Find where the given text appears and provide that cell's center as (X, Y) coordinate. 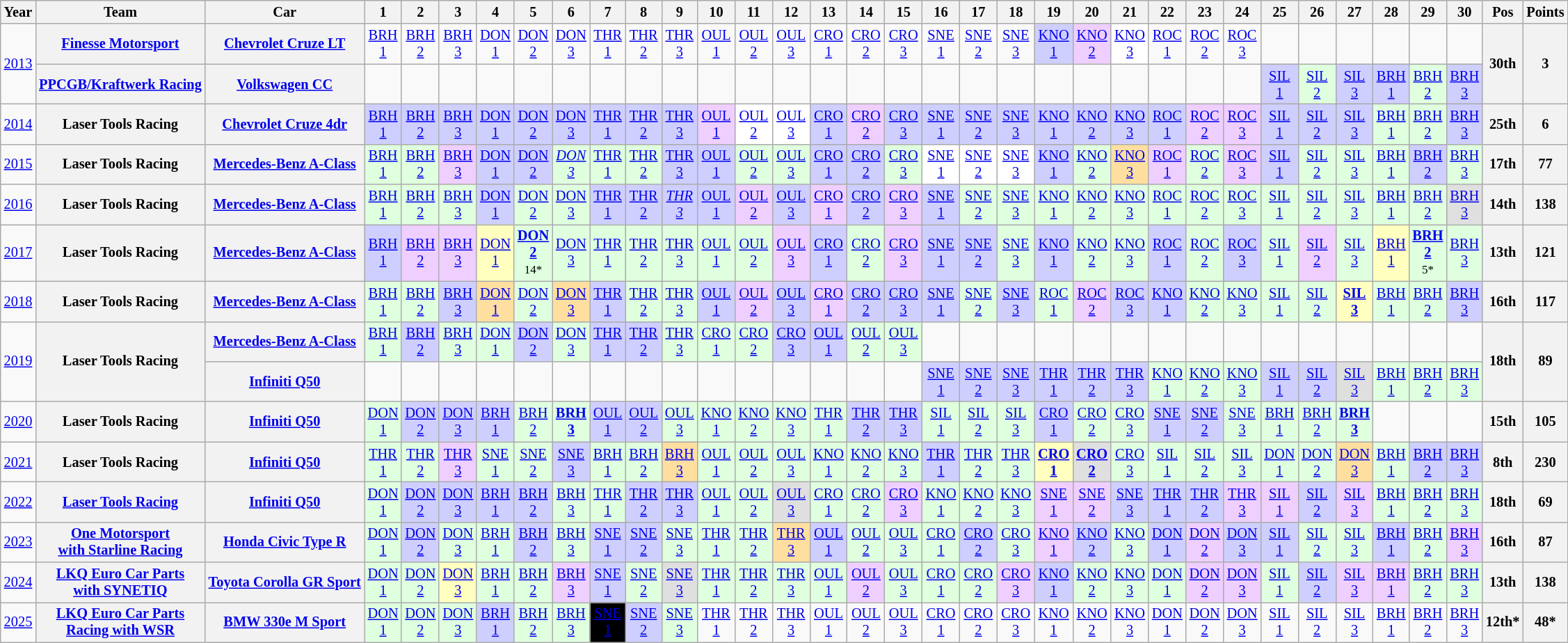
105 (1545, 422)
8 (643, 12)
BRH25* (1428, 253)
PPCGB/Kraftwerk Racing (120, 84)
21 (1130, 12)
BMW 330e M Sport (285, 622)
48* (1545, 622)
Chevrolet Cruze LT (285, 44)
4 (495, 12)
24 (1242, 12)
7 (608, 12)
Year (18, 12)
8th (1503, 462)
2021 (18, 462)
11 (753, 12)
Toyota Corolla GR Sport (285, 582)
LKQ Euro Car Partswith SYNETIQ (120, 582)
87 (1545, 542)
14 (866, 12)
2022 (18, 502)
89 (1545, 362)
9 (680, 12)
12th* (1503, 622)
Pos (1503, 12)
13 (829, 12)
27 (1354, 12)
12 (791, 12)
20 (1092, 12)
15 (904, 12)
23 (1205, 12)
25th (1503, 124)
28 (1391, 12)
77 (1545, 164)
30 (1464, 12)
2020 (18, 422)
69 (1545, 502)
1 (383, 12)
22 (1167, 12)
Points (1545, 12)
25 (1279, 12)
18 (1016, 12)
2017 (18, 253)
2016 (18, 205)
DON214* (533, 253)
One Motorsportwith Starline Racing (120, 542)
17th (1503, 164)
Finesse Motorsport (120, 44)
2024 (18, 582)
26 (1317, 12)
5 (533, 12)
30th (1503, 64)
Honda Civic Type R (285, 542)
16 (941, 12)
117 (1545, 301)
Volkswagen CC (285, 84)
2023 (18, 542)
Team (120, 12)
2013 (18, 64)
29 (1428, 12)
15th (1503, 422)
Car (285, 12)
10 (717, 12)
17 (978, 12)
2018 (18, 301)
121 (1545, 253)
19 (1053, 12)
14th (1503, 205)
2014 (18, 124)
LKQ Euro Car Parts Racing with WSR (120, 622)
2 (420, 12)
2025 (18, 622)
Chevrolet Cruze 4dr (285, 124)
230 (1545, 462)
2015 (18, 164)
2019 (18, 362)
